Detect which cell encompasses the target text, then output its [X, Y] center coordinate. 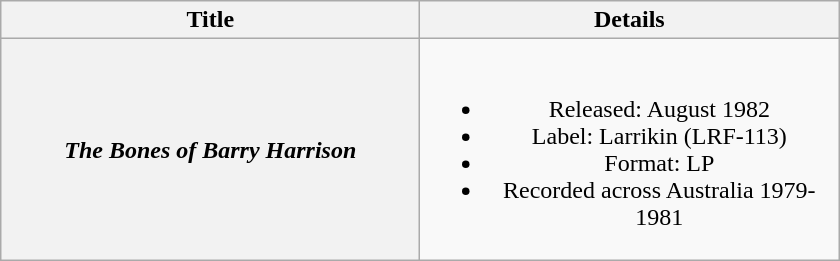
Details [630, 20]
Title [210, 20]
The Bones of Barry Harrison [210, 150]
Released: August 1982Label: Larrikin (LRF-113)Format: LPRecorded across Australia 1979-1981 [630, 150]
